From the cell containing the given text, extract its center point as [X, Y] coordinate. 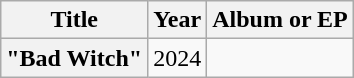
2024 [178, 58]
Album or EP [280, 20]
Title [74, 20]
Year [178, 20]
"Bad Witch" [74, 58]
